For the text-containing cell, return its midpoint in (X, Y) coordinate format. 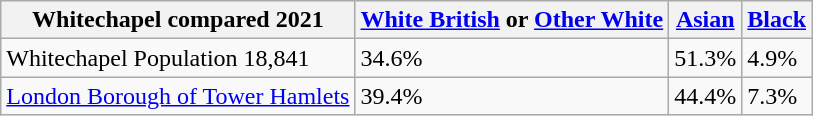
44.4% (706, 96)
London Borough of Tower Hamlets (178, 96)
Black (777, 20)
7.3% (777, 96)
White British or Other White (512, 20)
Whitechapel Population 18,841 (178, 58)
Asian (706, 20)
4.9% (777, 58)
34.6% (512, 58)
39.4% (512, 96)
Whitechapel compared 2021 (178, 20)
51.3% (706, 58)
